Pinpoint the cell where the given text exists, returning its (X, Y) midpoint coordinate. 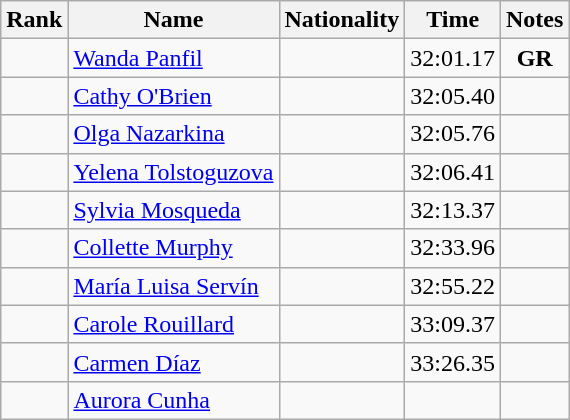
32:06.41 (453, 172)
Sylvia Mosqueda (174, 210)
33:26.35 (453, 362)
Notes (534, 20)
Carmen Díaz (174, 362)
33:09.37 (453, 324)
María Luisa Servín (174, 286)
Wanda Panfil (174, 58)
32:01.17 (453, 58)
Collette Murphy (174, 248)
Rank (34, 20)
Aurora Cunha (174, 400)
Cathy O'Brien (174, 96)
32:33.96 (453, 248)
32:05.76 (453, 134)
Carole Rouillard (174, 324)
GR (534, 58)
Nationality (342, 20)
Yelena Tolstoguzova (174, 172)
Olga Nazarkina (174, 134)
32:13.37 (453, 210)
32:05.40 (453, 96)
Time (453, 20)
Name (174, 20)
32:55.22 (453, 286)
